Provide the [x, y] coordinate of the cell's center where the given text is located.  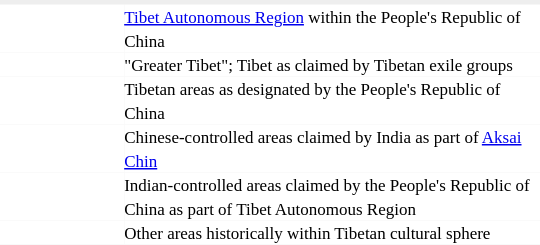
"Greater Tibet"; Tibet as claimed by Tibetan exile groups [332, 64]
Indian-controlled areas claimed by the People's Republic of China as part of Tibet Autonomous Region [332, 196]
Chinese-controlled areas claimed by India as part of Aksai Chin [332, 148]
Tibet Autonomous Region within the People's Republic of China [332, 28]
Tibetan areas as designated by the People's Republic of China [332, 100]
Other areas historically within Tibetan cultural sphere [332, 232]
